Provide the [x, y] coordinate of the cell's center where the given text is located.  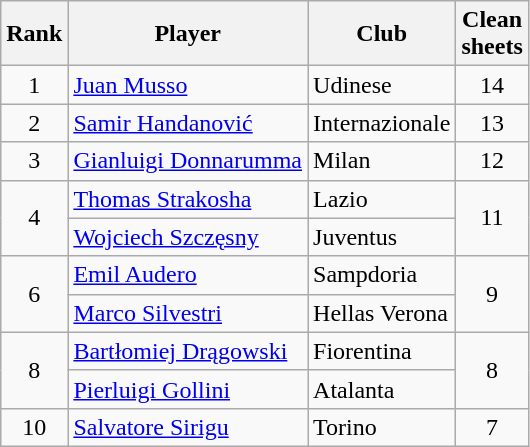
14 [492, 85]
Udinese [382, 85]
Wojciech Szczęsny [188, 237]
Lazio [382, 199]
6 [34, 294]
Gianluigi Donnarumma [188, 161]
4 [34, 218]
Cleansheets [492, 34]
Pierluigi Gollini [188, 389]
3 [34, 161]
Juan Musso [188, 85]
7 [492, 427]
Club [382, 34]
Salvatore Sirigu [188, 427]
Thomas Strakosha [188, 199]
Atalanta [382, 389]
Hellas Verona [382, 313]
Internazionale [382, 123]
Fiorentina [382, 351]
1 [34, 85]
9 [492, 294]
13 [492, 123]
Player [188, 34]
Rank [34, 34]
11 [492, 218]
Milan [382, 161]
Torino [382, 427]
12 [492, 161]
10 [34, 427]
Juventus [382, 237]
Samir Handanović [188, 123]
Marco Silvestri [188, 313]
Sampdoria [382, 275]
2 [34, 123]
Emil Audero [188, 275]
Bartłomiej Drągowski [188, 351]
